Output the [X, Y] coordinate of the center of the cell containing the given text.  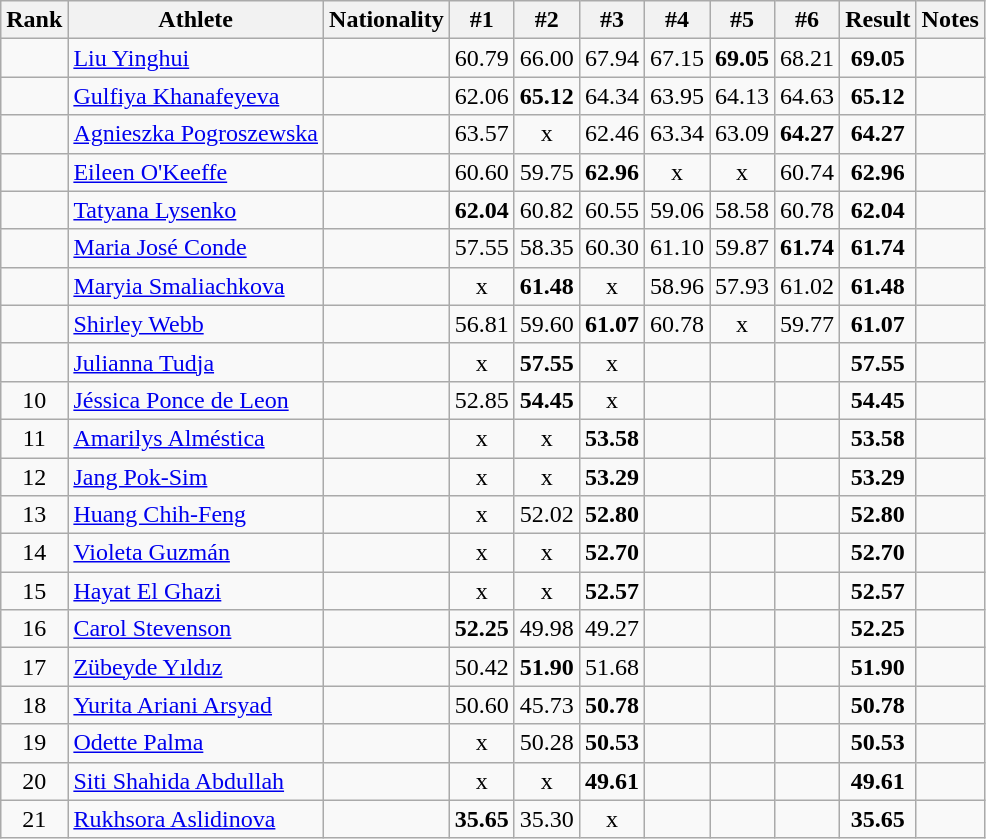
Siti Shahida Abdullah [196, 781]
Julianna Tudja [196, 362]
58.35 [546, 248]
67.94 [612, 58]
Jéssica Ponce de Leon [196, 400]
63.95 [676, 96]
61.10 [676, 248]
64.13 [742, 96]
60.55 [612, 210]
17 [34, 667]
60.60 [482, 172]
67.15 [676, 58]
68.21 [808, 58]
61.02 [808, 286]
Amarilys Alméstica [196, 438]
#3 [612, 20]
63.34 [676, 134]
59.75 [546, 172]
58.58 [742, 210]
45.73 [546, 705]
14 [34, 553]
16 [34, 629]
Violeta Guzmán [196, 553]
63.09 [742, 134]
#6 [808, 20]
49.98 [546, 629]
64.34 [612, 96]
59.60 [546, 324]
Jang Pok-Sim [196, 477]
11 [34, 438]
#2 [546, 20]
Carol Stevenson [196, 629]
50.42 [482, 667]
21 [34, 819]
Gulfiya Khanafeyeva [196, 96]
18 [34, 705]
Odette Palma [196, 743]
Shirley Webb [196, 324]
Nationality [387, 20]
10 [34, 400]
12 [34, 477]
13 [34, 515]
Zübeyde Yıldız [196, 667]
#5 [742, 20]
60.79 [482, 58]
Athlete [196, 20]
Hayat El Ghazi [196, 591]
64.63 [808, 96]
66.00 [546, 58]
62.46 [612, 134]
15 [34, 591]
Maryia Smaliachkova [196, 286]
52.02 [546, 515]
52.85 [482, 400]
63.57 [482, 134]
20 [34, 781]
Huang Chih-Feng [196, 515]
35.30 [546, 819]
59.87 [742, 248]
Rank [34, 20]
60.74 [808, 172]
60.82 [546, 210]
59.77 [808, 324]
#4 [676, 20]
60.30 [612, 248]
Yurita Ariani Arsyad [196, 705]
Maria José Conde [196, 248]
58.96 [676, 286]
#1 [482, 20]
62.06 [482, 96]
Rukhsora Aslidinova [196, 819]
19 [34, 743]
Liu Yinghui [196, 58]
50.60 [482, 705]
Result [878, 20]
57.93 [742, 286]
51.68 [612, 667]
Tatyana Lysenko [196, 210]
49.27 [612, 629]
50.28 [546, 743]
Agnieszka Pogroszewska [196, 134]
59.06 [676, 210]
56.81 [482, 324]
Notes [950, 20]
Eileen O'Keeffe [196, 172]
